Find where the given text appears and provide that cell's center as (x, y) coordinate. 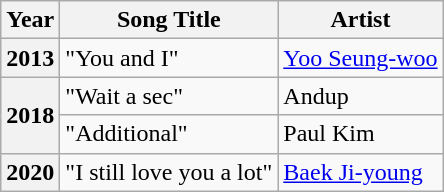
"You and I" (169, 58)
Song Title (169, 20)
"Wait a sec" (169, 96)
Year (30, 20)
Baek Ji-young (360, 172)
"I still love you a lot" (169, 172)
2013 (30, 58)
Yoo Seung-woo (360, 58)
"Additional" (169, 134)
2018 (30, 115)
Andup (360, 96)
Paul Kim (360, 134)
Artist (360, 20)
2020 (30, 172)
